Extract the (X, Y) coordinate from the center of the cell holding the provided text.  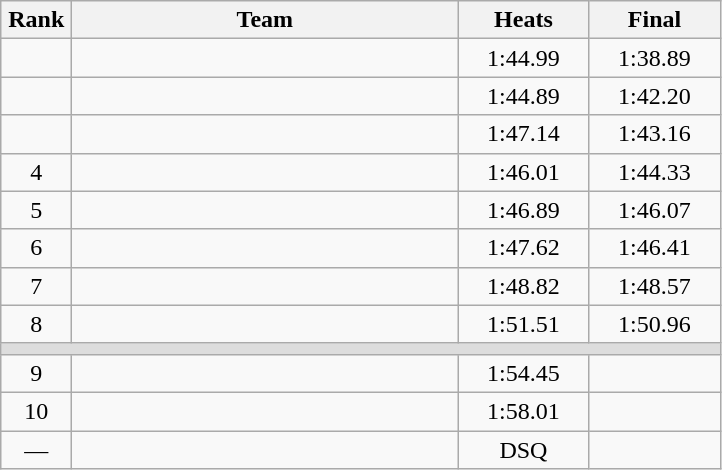
1:47.62 (524, 248)
Heats (524, 20)
4 (36, 172)
1:48.82 (524, 286)
9 (36, 373)
1:46.89 (524, 210)
1:46.01 (524, 172)
Team (265, 20)
1:38.89 (654, 58)
1:44.99 (524, 58)
1:58.01 (524, 411)
Rank (36, 20)
1:44.89 (524, 96)
1:43.16 (654, 134)
1:48.57 (654, 286)
1:54.45 (524, 373)
6 (36, 248)
— (36, 449)
Final (654, 20)
8 (36, 324)
1:46.07 (654, 210)
7 (36, 286)
1:44.33 (654, 172)
DSQ (524, 449)
10 (36, 411)
1:46.41 (654, 248)
1:51.51 (524, 324)
5 (36, 210)
1:42.20 (654, 96)
1:50.96 (654, 324)
1:47.14 (524, 134)
